Detect which cell encompasses the target text, then output its [x, y] center coordinate. 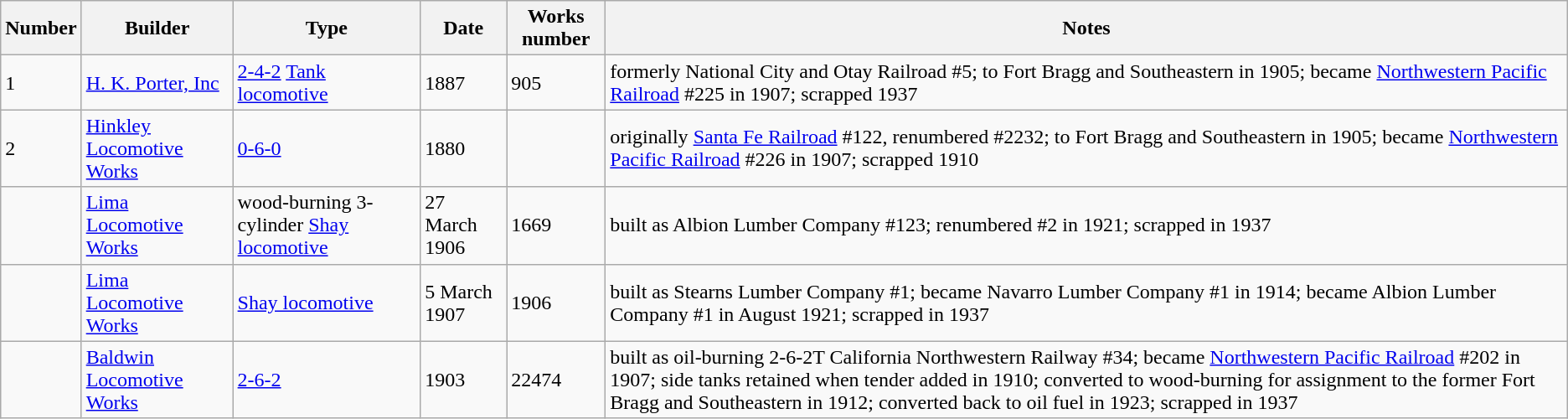
Builder [157, 28]
formerly National City and Otay Railroad #5; to Fort Bragg and Southeastern in 1905; became Northwestern Pacific Railroad #225 in 1907; scrapped 1937 [1086, 82]
5 March 1907 [464, 303]
Type [327, 28]
Baldwin Locomotive Works [157, 380]
1669 [556, 225]
built as Stearns Lumber Company #1; became Navarro Lumber Company #1 in 1914; became Albion Lumber Company #1 in August 1921; scrapped in 1937 [1086, 303]
Number [41, 28]
1880 [464, 148]
1887 [464, 82]
0-6-0 [327, 148]
2-6-2 [327, 380]
22474 [556, 380]
H. K. Porter, Inc [157, 82]
27 March 1906 [464, 225]
built as Albion Lumber Company #123; renumbered #2 in 1921; scrapped in 1937 [1086, 225]
wood-burning 3-cylinder Shay locomotive [327, 225]
1906 [556, 303]
Date [464, 28]
1903 [464, 380]
Hinkley Locomotive Works [157, 148]
1 [41, 82]
Shay locomotive [327, 303]
Works number [556, 28]
2-4-2 Tank locomotive [327, 82]
905 [556, 82]
Notes [1086, 28]
2 [41, 148]
